Provide the [x, y] coordinate of the cell's center where the given text is located.  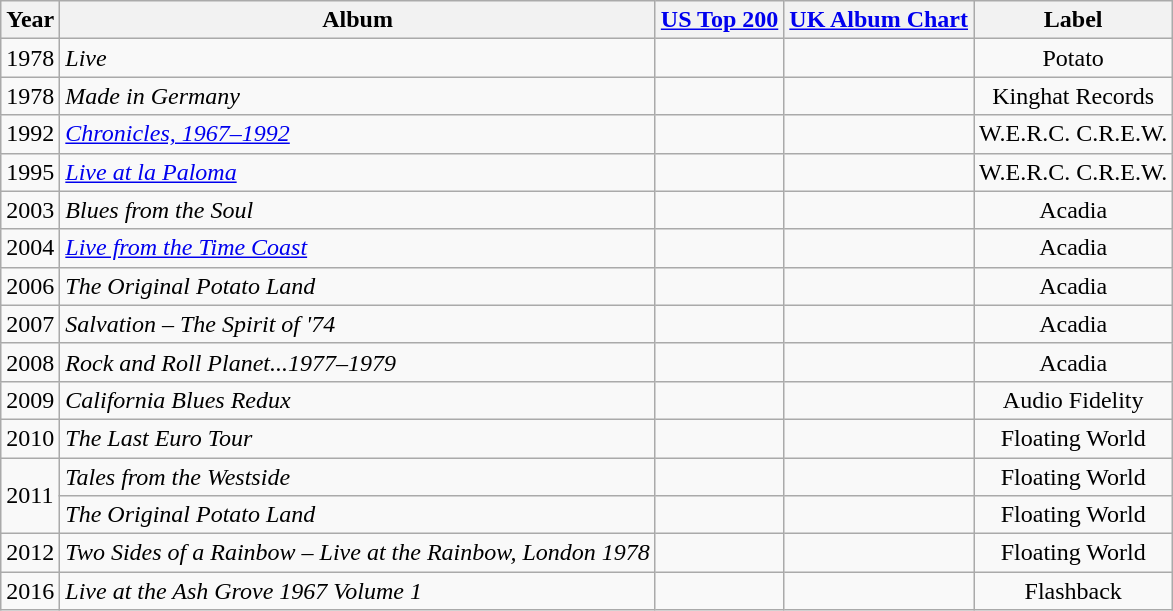
Two Sides of a Rainbow – Live at the Rainbow, London 1978 [358, 553]
Kinghat Records [1074, 96]
Salvation – The Spirit of '74 [358, 324]
2011 [30, 496]
2010 [30, 438]
Label [1074, 20]
2004 [30, 248]
2007 [30, 324]
UK Album Chart [879, 20]
Live at la Paloma [358, 172]
2003 [30, 210]
2006 [30, 286]
Rock and Roll Planet...1977–1979 [358, 362]
2008 [30, 362]
Blues from the Soul [358, 210]
US Top 200 [719, 20]
Chronicles, 1967–1992 [358, 134]
2012 [30, 553]
Audio Fidelity [1074, 400]
Album [358, 20]
Made in Germany [358, 96]
Year [30, 20]
2016 [30, 591]
Tales from the Westside [358, 477]
The Last Euro Tour [358, 438]
Flashback [1074, 591]
California Blues Redux [358, 400]
1995 [30, 172]
Potato [1074, 58]
Live at the Ash Grove 1967 Volume 1 [358, 591]
Live [358, 58]
1992 [30, 134]
Live from the Time Coast [358, 248]
2009 [30, 400]
